Output the (X, Y) coordinate of the center of the cell containing the given text.  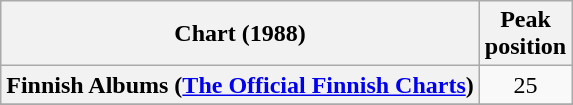
Peakposition (525, 34)
Finnish Albums (The Official Finnish Charts) (240, 85)
Chart (1988) (240, 34)
25 (525, 85)
